Identify which cell holds the provided text, then report its [x, y] central coordinate. 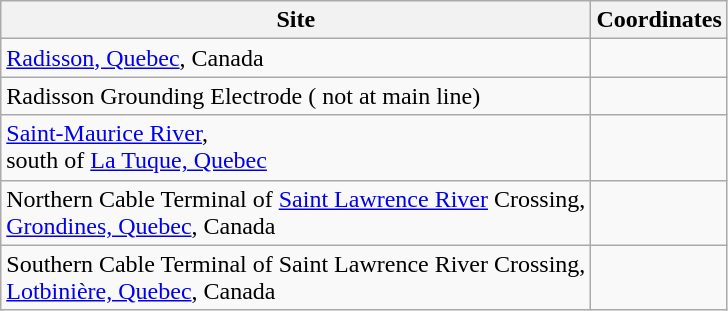
Radisson, Quebec, Canada [296, 58]
Northern Cable Terminal of Saint Lawrence River Crossing,Grondines, Quebec, Canada [296, 212]
Radisson Grounding Electrode ( not at main line) [296, 96]
Site [296, 20]
Coordinates [659, 20]
Southern Cable Terminal of Saint Lawrence River Crossing,Lotbinière, Quebec, Canada [296, 278]
Saint-Maurice River,south of La Tuque, Quebec [296, 148]
